Extract the [x, y] coordinate from the center of the cell holding the provided text.  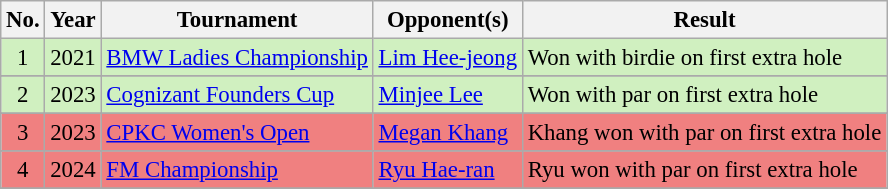
Ryu won with par on first extra hole [704, 170]
Result [704, 20]
No. [23, 20]
FM Championship [237, 170]
2 [23, 95]
Won with birdie on first extra hole [704, 58]
2021 [73, 58]
Opponent(s) [448, 20]
CPKC Women's Open [237, 133]
1 [23, 58]
Khang won with par on first extra hole [704, 133]
BMW Ladies Championship [237, 58]
Lim Hee-jeong [448, 58]
4 [23, 170]
Won with par on first extra hole [704, 95]
Megan Khang [448, 133]
Tournament [237, 20]
Year [73, 20]
Minjee Lee [448, 95]
2024 [73, 170]
Cognizant Founders Cup [237, 95]
3 [23, 133]
Ryu Hae-ran [448, 170]
